Find where the given text appears and provide that cell's center as [x, y] coordinate. 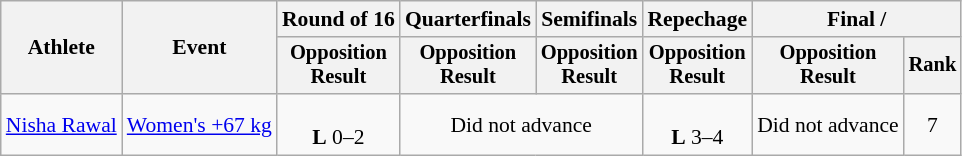
Round of 16 [338, 19]
7 [933, 124]
Athlete [62, 48]
Rank [933, 66]
L 0–2 [338, 124]
L 3–4 [697, 124]
Quarterfinals [468, 19]
Nisha Rawal [62, 124]
Semifinals [590, 19]
Repechage [697, 19]
Final / [856, 19]
Women's +67 kg [200, 124]
Event [200, 48]
